Return the [X, Y] coordinate for the center point of the cell that contains the specified text.  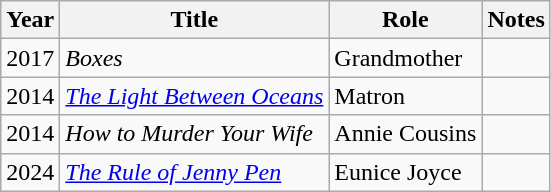
The Rule of Jenny Pen [194, 172]
How to Murder Your Wife [194, 134]
Annie Cousins [406, 134]
Role [406, 20]
Grandmother [406, 58]
2017 [30, 58]
The Light Between Oceans [194, 96]
2024 [30, 172]
Notes [516, 20]
Matron [406, 96]
Eunice Joyce [406, 172]
Title [194, 20]
Boxes [194, 58]
Year [30, 20]
